Output the [x, y] coordinate of the center of the cell containing the given text.  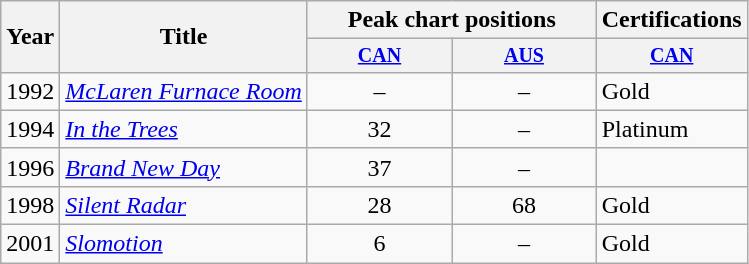
2001 [30, 244]
1998 [30, 205]
AUS [524, 56]
37 [379, 167]
Year [30, 37]
32 [379, 129]
Slomotion [184, 244]
1992 [30, 91]
Platinum [672, 129]
6 [379, 244]
1996 [30, 167]
McLaren Furnace Room [184, 91]
1994 [30, 129]
68 [524, 205]
Title [184, 37]
In the Trees [184, 129]
Peak chart positions [452, 20]
Brand New Day [184, 167]
Certifications [672, 20]
Silent Radar [184, 205]
28 [379, 205]
